For the text-containing cell, return its midpoint in (X, Y) coordinate format. 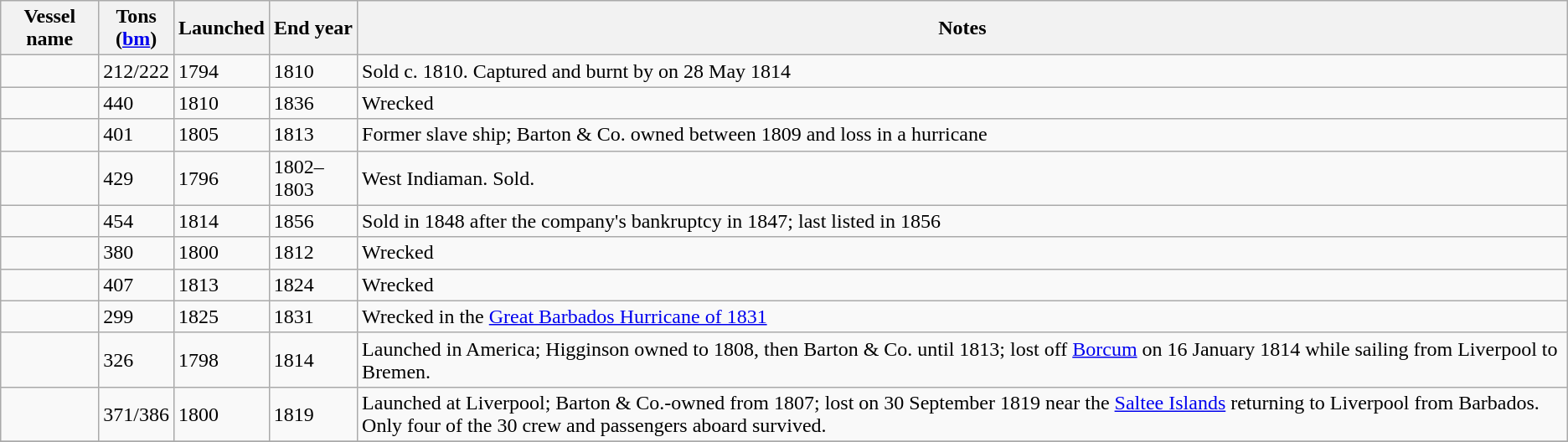
1856 (313, 221)
West Indiaman. Sold. (963, 177)
429 (137, 177)
1798 (222, 360)
1824 (313, 285)
326 (137, 360)
Launched (222, 28)
1819 (313, 414)
Notes (963, 28)
440 (137, 103)
401 (137, 135)
371/386 (137, 414)
Former slave ship; Barton & Co. owned between 1809 and loss in a hurricane (963, 135)
End year (313, 28)
1825 (222, 316)
Tons(bm) (137, 28)
407 (137, 285)
Wrecked in the Great Barbados Hurricane of 1831 (963, 316)
1794 (222, 71)
Vessel name (50, 28)
1812 (313, 253)
1802–1803 (313, 177)
1836 (313, 103)
1831 (313, 316)
299 (137, 316)
Sold in 1848 after the company's bankruptcy in 1847; last listed in 1856 (963, 221)
1805 (222, 135)
1796 (222, 177)
212/222 (137, 71)
454 (137, 221)
380 (137, 253)
Sold c. 1810. Captured and burnt by on 28 May 1814 (963, 71)
